Pinpoint the cell where the given text exists, returning its [X, Y] midpoint coordinate. 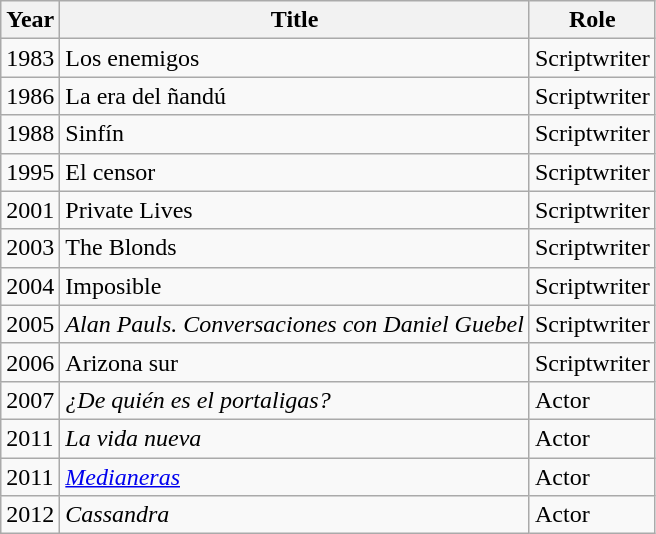
Alan Pauls. Conversaciones con Daniel Guebel [295, 324]
Title [295, 20]
Imposible [295, 286]
1986 [30, 96]
Sinfín [295, 134]
Year [30, 20]
2004 [30, 286]
Private Lives [295, 210]
2012 [30, 515]
Cassandra [295, 515]
2003 [30, 248]
Medianeras [295, 477]
1995 [30, 172]
Arizona sur [295, 362]
Role [592, 20]
El censor [295, 172]
Los enemigos [295, 58]
1988 [30, 134]
La era del ñandú [295, 96]
2006 [30, 362]
1983 [30, 58]
¿De quién es el portaligas? [295, 400]
The Blonds [295, 248]
2007 [30, 400]
La vida nueva [295, 438]
2001 [30, 210]
2005 [30, 324]
